Detect which cell encompasses the target text, then output its (x, y) center coordinate. 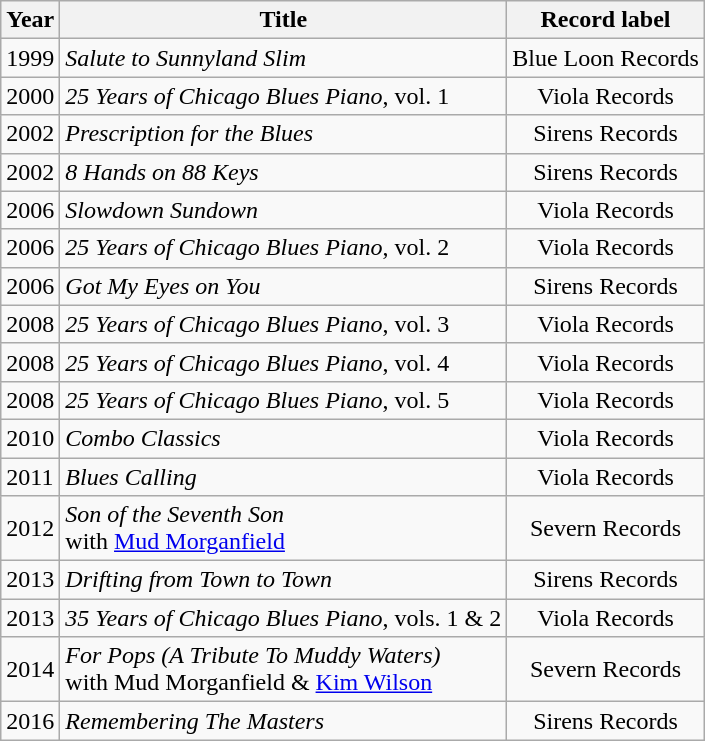
2010 (30, 438)
1999 (30, 58)
2000 (30, 96)
2011 (30, 477)
2012 (30, 528)
Got My Eyes on You (284, 286)
Prescription for the Blues (284, 134)
25 Years of Chicago Blues Piano, vol. 4 (284, 362)
Remembering The Masters (284, 721)
25 Years of Chicago Blues Piano, vol. 2 (284, 248)
Slowdown Sundown (284, 210)
2016 (30, 721)
2014 (30, 670)
Drifting from Town to Town (284, 580)
Year (30, 20)
Title (284, 20)
Salute to Sunnyland Slim (284, 58)
25 Years of Chicago Blues Piano, vol. 5 (284, 400)
25 Years of Chicago Blues Piano, vol. 1 (284, 96)
Combo Classics (284, 438)
Son of the Seventh Sonwith Mud Morganfield (284, 528)
25 Years of Chicago Blues Piano, vol. 3 (284, 324)
Blue Loon Records (606, 58)
For Pops (A Tribute To Muddy Waters)with Mud Morganfield & Kim Wilson (284, 670)
Blues Calling (284, 477)
8 Hands on 88 Keys (284, 172)
Record label (606, 20)
35 Years of Chicago Blues Piano, vols. 1 & 2 (284, 618)
